Extract the (X, Y) coordinate from the center of the cell holding the provided text.  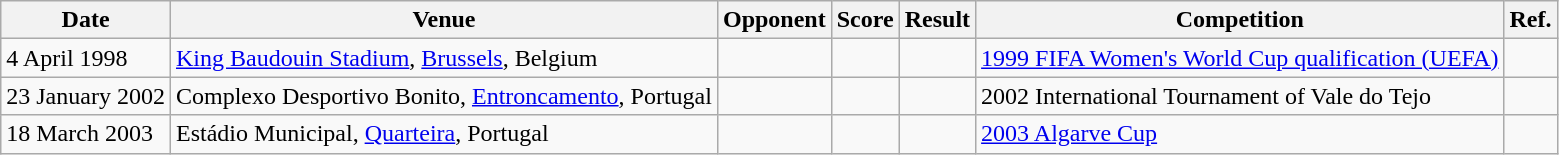
Result (937, 20)
Complexo Desportivo Bonito, Entroncamento, Portugal (444, 96)
Venue (444, 20)
Ref. (1530, 20)
Competition (1240, 20)
Opponent (774, 20)
4 April 1998 (86, 58)
18 March 2003 (86, 134)
23 January 2002 (86, 96)
1999 FIFA Women's World Cup qualification (UEFA) (1240, 58)
Estádio Municipal, Quarteira, Portugal (444, 134)
2002 International Tournament of Vale do Tejo (1240, 96)
2003 Algarve Cup (1240, 134)
King Baudouin Stadium, Brussels, Belgium (444, 58)
Date (86, 20)
Score (865, 20)
